Provide the (x, y) coordinate of the cell's center where the given text is located.  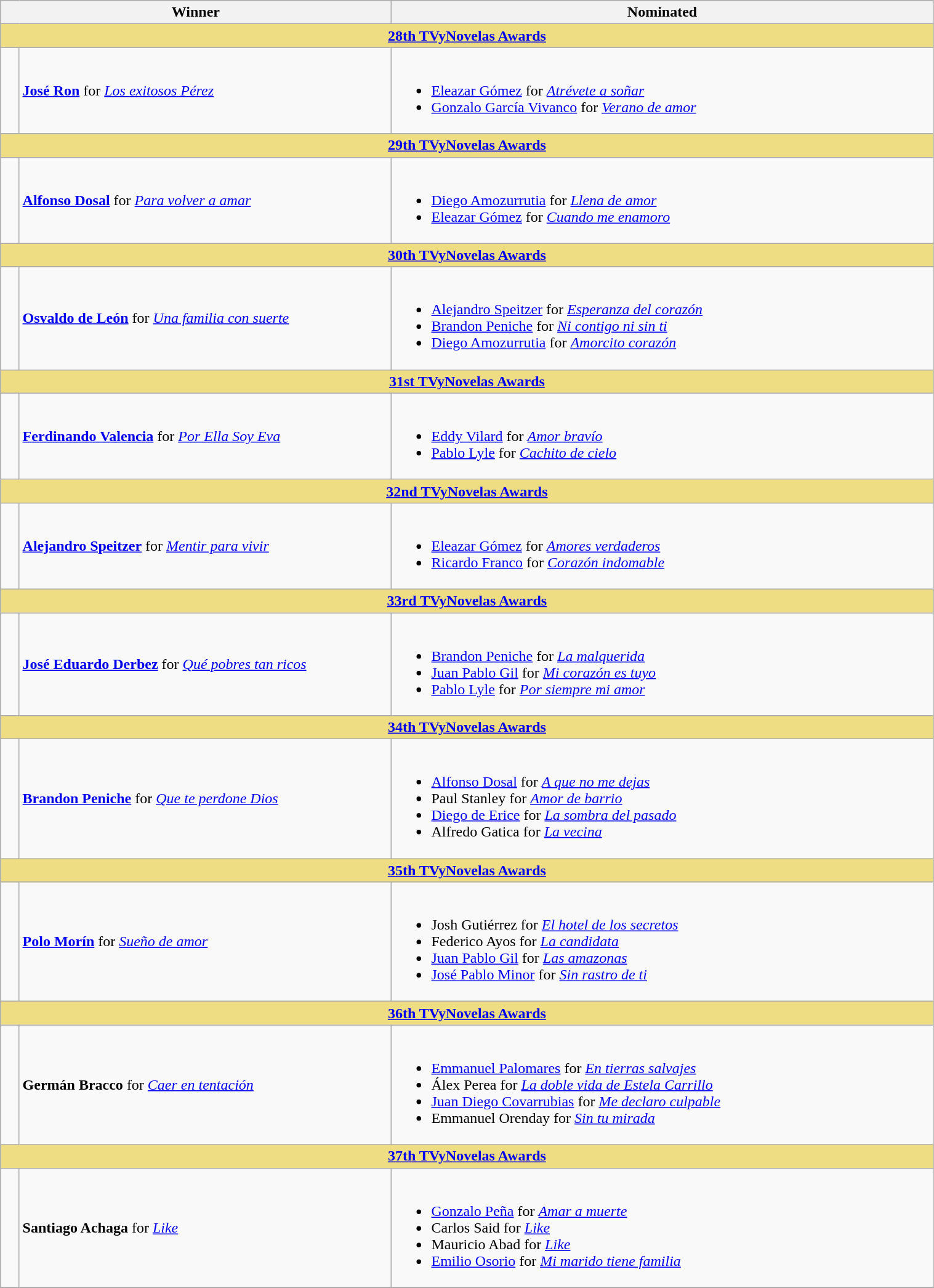
34th TVyNovelas Awards (467, 727)
Alejandro Speitzer for Mentir para vivir (205, 546)
Brandon Peniche for La malqueridaJuan Pablo Gil for Mi corazón es tuyoPablo Lyle for Por siempre mi amor (662, 664)
37th TVyNovelas Awards (467, 1156)
Nominated (662, 12)
36th TVyNovelas Awards (467, 1013)
Alejandro Speitzer for Esperanza del corazónBrandon Peniche for Ni contigo ni sin tiDiego Amozurrutia for Amorcito corazón (662, 318)
Josh Gutiérrez for El hotel de los secretosFederico Ayos for La candidataJuan Pablo Gil for Las amazonasJosé Pablo Minor for Sin rastro de ti (662, 942)
28th TVyNovelas Awards (467, 36)
Germán Bracco for Caer en tentación (205, 1085)
Eleazar Gómez for Amores verdaderosRicardo Franco for Corazón indomable (662, 546)
Eleazar Gómez for Atrévete a soñarGonzalo García Vivanco for Verano de amor (662, 91)
Eddy Vilard for Amor bravíoPablo Lyle for Cachito de cielo (662, 436)
Gonzalo Peña for Amar a muerteCarlos Said for LikeMauricio Abad for LikeEmilio Osorio for Mi marido tiene familia (662, 1228)
Alfonso Dosal for Para volver a amar (205, 200)
José Ron for Los exitosos Pérez (205, 91)
35th TVyNovelas Awards (467, 870)
Diego Amozurrutia for Llena de amorEleazar Gómez for Cuando me enamoro (662, 200)
Alfonso Dosal for A que no me dejasPaul Stanley for Amor de barrioDiego de Erice for La sombra del pasadoAlfredo Gatica for La vecina (662, 799)
Santiago Achaga for Like (205, 1228)
30th TVyNovelas Awards (467, 255)
Osvaldo de León for Una familia con suerte (205, 318)
Brandon Peniche for Que te perdone Dios (205, 799)
José Eduardo Derbez for Qué pobres tan ricos (205, 664)
31st TVyNovelas Awards (467, 381)
Winner (196, 12)
33rd TVyNovelas Awards (467, 601)
32nd TVyNovelas Awards (467, 491)
Ferdinando Valencia for Por Ella Soy Eva (205, 436)
Polo Morín for Sueño de amor (205, 942)
29th TVyNovelas Awards (467, 145)
